Extract the [X, Y] coordinate from the center of the cell holding the provided text.  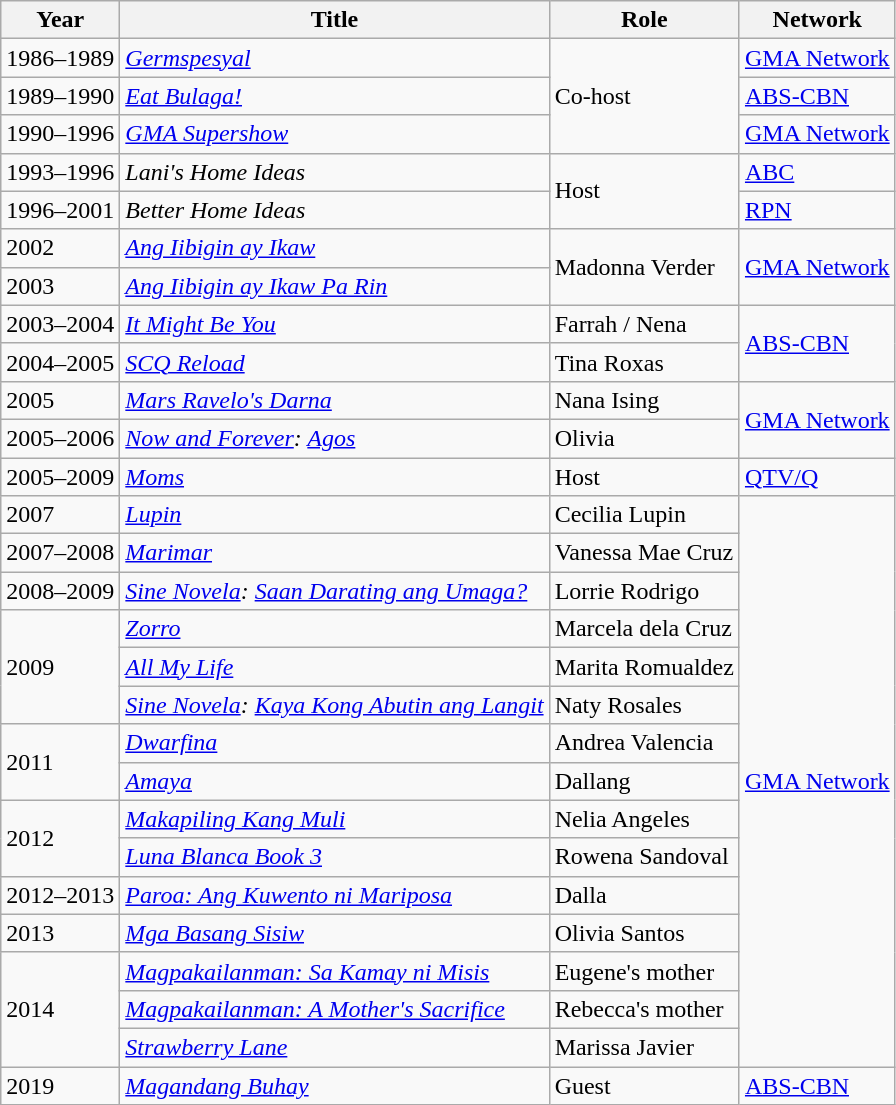
Marimar [334, 553]
It Might Be You [334, 324]
Naty Rosales [644, 705]
ABC [817, 172]
Mga Basang Sisiw [334, 933]
Ang Iibigin ay Ikaw Pa Rin [334, 286]
2012 [60, 838]
1989–1990 [60, 96]
Dallang [644, 781]
Vanessa Mae Cruz [644, 553]
Sine Novela: Saan Darating ang Umaga? [334, 591]
Makapiling Kang Muli [334, 819]
Andrea Valencia [644, 743]
Marissa Javier [644, 1047]
Eugene's mother [644, 971]
RPN [817, 210]
Role [644, 20]
Paroa: Ang Kuwento ni Mariposa [334, 895]
Dalla [644, 895]
Germspesyal [334, 58]
Cecilia Lupin [644, 515]
Amaya [334, 781]
Magpakailanman: Sa Kamay ni Misis [334, 971]
1993–1996 [60, 172]
2005–2009 [60, 477]
Network [817, 20]
2003 [60, 286]
QTV/Q [817, 477]
Better Home Ideas [334, 210]
2005 [60, 400]
2014 [60, 1009]
Co-host [644, 96]
Sine Novela: Kaya Kong Abutin ang Langit [334, 705]
2007–2008 [60, 553]
Ang Iibigin ay Ikaw [334, 248]
Marita Romualdez [644, 667]
Olivia Santos [644, 933]
Nelia Angeles [644, 819]
Lupin [334, 515]
2004–2005 [60, 362]
1986–1989 [60, 58]
2008–2009 [60, 591]
Year [60, 20]
Marcela dela Cruz [644, 629]
Eat Bulaga! [334, 96]
2011 [60, 762]
Zorro [334, 629]
2013 [60, 933]
Tina Roxas [644, 362]
2002 [60, 248]
Now and Forever: Agos [334, 438]
GMA Supershow [334, 134]
Magandang Buhay [334, 1085]
Moms [334, 477]
Luna Blanca Book 3 [334, 857]
Madonna Verder [644, 267]
Lorrie Rodrigo [644, 591]
2019 [60, 1085]
Dwarfina [334, 743]
2007 [60, 515]
1996–2001 [60, 210]
2003–2004 [60, 324]
1990–1996 [60, 134]
Lani's Home Ideas [334, 172]
2012–2013 [60, 895]
Mars Ravelo's Darna [334, 400]
Farrah / Nena [644, 324]
2009 [60, 667]
Guest [644, 1085]
Nana Ising [644, 400]
Magpakailanman: A Mother's Sacrifice [334, 1009]
Strawberry Lane [334, 1047]
Rowena Sandoval [644, 857]
All My Life [334, 667]
Title [334, 20]
SCQ Reload [334, 362]
Olivia [644, 438]
2005–2006 [60, 438]
Rebecca's mother [644, 1009]
